Return the (X, Y) coordinate for the center point of the cell that contains the specified text.  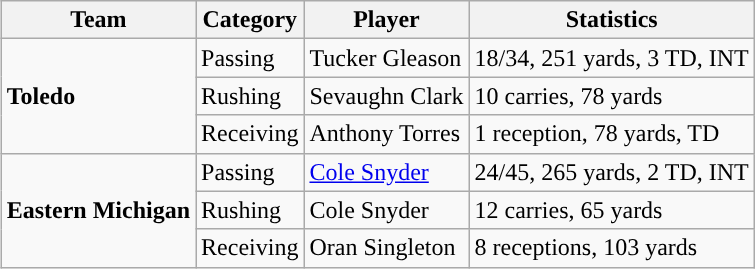
Statistics (612, 20)
10 carries, 78 yards (612, 96)
8 receptions, 103 yards (612, 248)
24/45, 265 yards, 2 TD, INT (612, 172)
Team (98, 20)
Category (250, 20)
Oran Singleton (386, 248)
Anthony Torres (386, 134)
Sevaughn Clark (386, 96)
Eastern Michigan (98, 210)
Toledo (98, 96)
Tucker Gleason (386, 58)
18/34, 251 yards, 3 TD, INT (612, 58)
Player (386, 20)
1 reception, 78 yards, TD (612, 134)
12 carries, 65 yards (612, 210)
